Capture the cell that displays the provided text and extract its (X, Y) central coordinate. 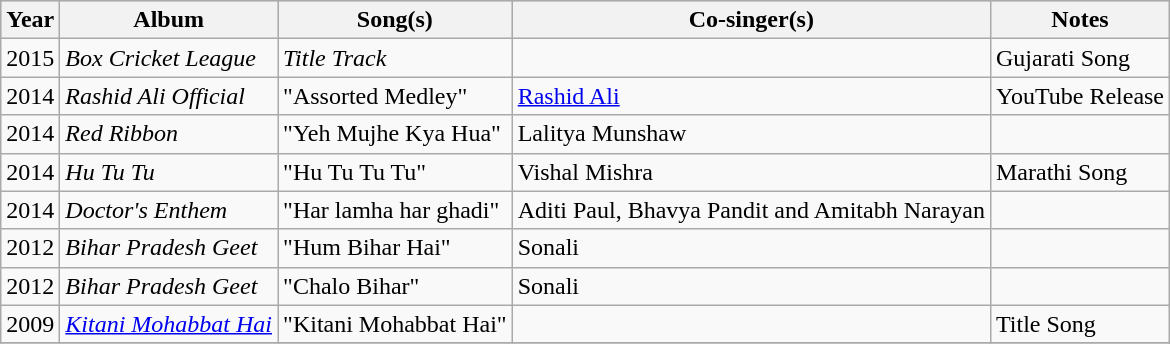
2015 (30, 58)
Rashid Ali Official (169, 96)
Song(s) (396, 20)
2009 (30, 324)
"Hu Tu Tu Tu" (396, 172)
"Yeh Mujhe Kya Hua" (396, 134)
Rashid Ali (751, 96)
Album (169, 20)
Year (30, 20)
Title Song (1080, 324)
"Kitani Mohabbat Hai" (396, 324)
Doctor's Enthem (169, 210)
Aditi Paul, Bhavya Pandit and Amitabh Narayan (751, 210)
Red Ribbon (169, 134)
Notes (1080, 20)
Marathi Song (1080, 172)
"Chalo Bihar" (396, 286)
"Assorted Medley" (396, 96)
Kitani Mohabbat Hai (169, 324)
Co-singer(s) (751, 20)
Gujarati Song (1080, 58)
Hu Tu Tu (169, 172)
"Har lamha har ghadi" (396, 210)
Lalitya Munshaw (751, 134)
YouTube Release (1080, 96)
"Hum Bihar Hai" (396, 248)
Title Track (396, 58)
Box Cricket League (169, 58)
Vishal Mishra (751, 172)
